Capture the cell that displays the provided text and extract its (X, Y) central coordinate. 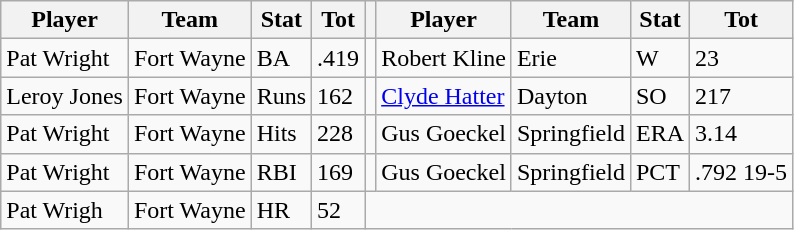
Dayton (570, 96)
23 (742, 58)
Pat Wrigh (65, 210)
Leroy Jones (65, 96)
ERA (660, 134)
BA (281, 58)
Hits (281, 134)
PCT (660, 172)
RBI (281, 172)
.792 19-5 (742, 172)
W (660, 58)
217 (742, 96)
162 (338, 96)
SO (660, 96)
Robert Kline (444, 58)
Runs (281, 96)
3.14 (742, 134)
228 (338, 134)
Erie (570, 58)
52 (338, 210)
169 (338, 172)
Clyde Hatter (444, 96)
.419 (338, 58)
HR (281, 210)
